Return the (x, y) coordinate for the center point of the cell that contains the specified text.  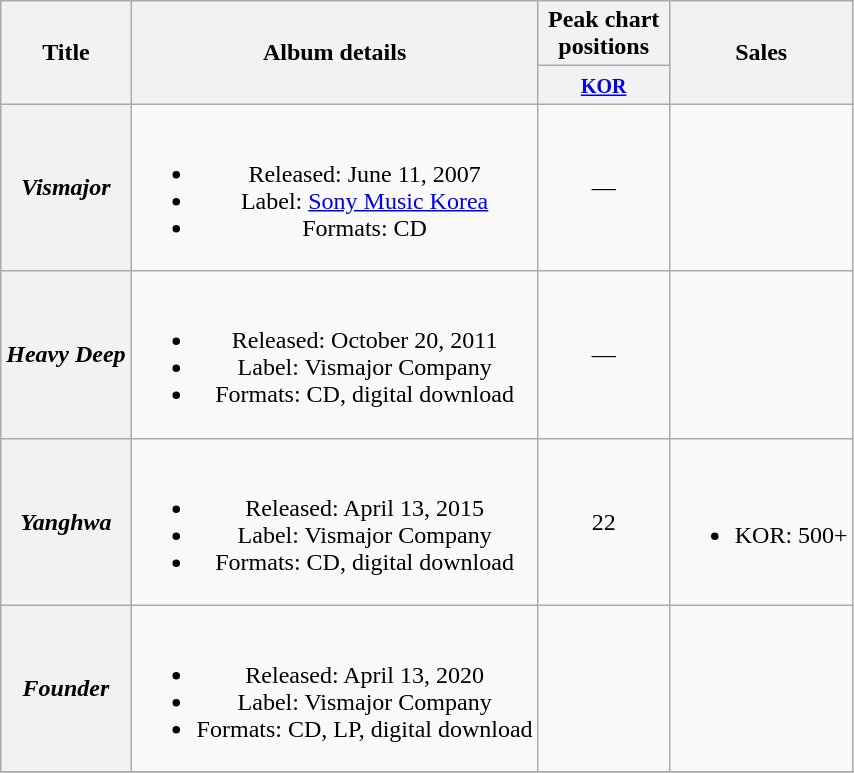
Released: April 13, 2015Label: Vismajor CompanyFormats: CD, digital download (334, 522)
22 (604, 522)
Vismajor (66, 188)
Title (66, 52)
Released: April 13, 2020Label: Vismajor CompanyFormats: CD, LP, digital download (334, 688)
Founder (66, 688)
KOR: 500+ (761, 522)
Album details (334, 52)
KOR (604, 85)
Released: June 11, 2007Label: Sony Music KoreaFormats: CD (334, 188)
Released: October 20, 2011Label: Vismajor CompanyFormats: CD, digital download (334, 354)
Sales (761, 52)
Yanghwa (66, 522)
Heavy Deep (66, 354)
Peak chart positions (604, 34)
